Capture the cell that displays the provided text and extract its [x, y] central coordinate. 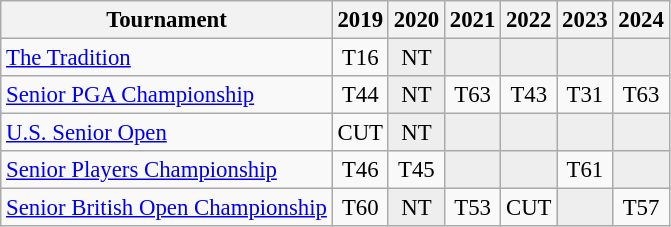
T57 [641, 208]
2019 [360, 20]
T31 [585, 95]
U.S. Senior Open [166, 133]
T45 [416, 170]
2024 [641, 20]
Senior Players Championship [166, 170]
T53 [472, 208]
2023 [585, 20]
The Tradition [166, 58]
2022 [529, 20]
Senior British Open Championship [166, 208]
T60 [360, 208]
Tournament [166, 20]
2020 [416, 20]
T16 [360, 58]
T44 [360, 95]
T43 [529, 95]
T61 [585, 170]
Senior PGA Championship [166, 95]
2021 [472, 20]
T46 [360, 170]
